Provide the [X, Y] coordinate of the cell's center where the given text is located.  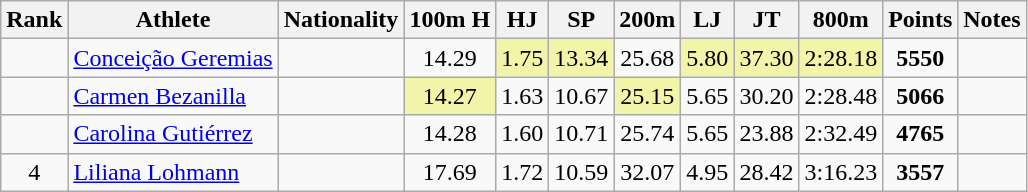
32.07 [648, 172]
1.63 [522, 96]
23.88 [766, 134]
Notes [992, 20]
1.72 [522, 172]
1.75 [522, 58]
2:28.18 [841, 58]
JT [766, 20]
13.34 [582, 58]
4 [34, 172]
800m [841, 20]
4765 [920, 134]
10.59 [582, 172]
Liliana Lohmann [173, 172]
LJ [708, 20]
SP [582, 20]
14.28 [450, 134]
3:16.23 [841, 172]
10.67 [582, 96]
Carmen Bezanilla [173, 96]
200m [648, 20]
25.68 [648, 58]
17.69 [450, 172]
Carolina Gutiérrez [173, 134]
5066 [920, 96]
25.74 [648, 134]
4.95 [708, 172]
30.20 [766, 96]
3557 [920, 172]
Nationality [341, 20]
Conceição Geremias [173, 58]
Points [920, 20]
HJ [522, 20]
2:28.48 [841, 96]
1.60 [522, 134]
14.27 [450, 96]
5550 [920, 58]
100m H [450, 20]
10.71 [582, 134]
Athlete [173, 20]
2:32.49 [841, 134]
28.42 [766, 172]
14.29 [450, 58]
5.80 [708, 58]
25.15 [648, 96]
Rank [34, 20]
37.30 [766, 58]
